Pinpoint the cell where the given text exists, returning its [X, Y] midpoint coordinate. 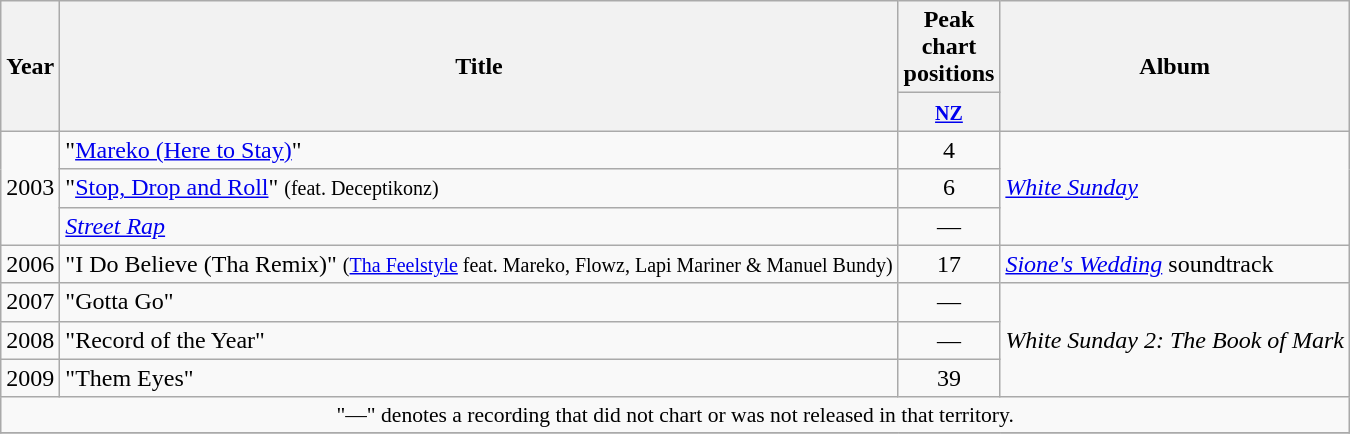
"Stop, Drop and Roll" (feat. Deceptikonz) [479, 188]
White Sunday 2: The Book of Mark [1175, 340]
2006 [30, 264]
Year [30, 66]
"Them Eyes" [479, 378]
6 [949, 188]
"I Do Believe (Tha Remix)" (Tha Feelstyle feat. Mareko, Flowz, Lapi Mariner & Manuel Bundy) [479, 264]
Peak chart positions [949, 47]
Sione's Wedding soundtrack [1175, 264]
2003 [30, 188]
White Sunday [1175, 188]
39 [949, 378]
4 [949, 150]
2007 [30, 302]
2008 [30, 340]
2009 [30, 378]
"Record of the Year" [479, 340]
"Gotta Go" [479, 302]
17 [949, 264]
"Mareko (Here to Stay)" [479, 150]
Street Rap [479, 226]
Album [1175, 66]
NZ [949, 112]
Title [479, 66]
"—" denotes a recording that did not chart or was not released in that territory. [676, 415]
